Extract the [x, y] coordinate from the center of the cell holding the provided text.  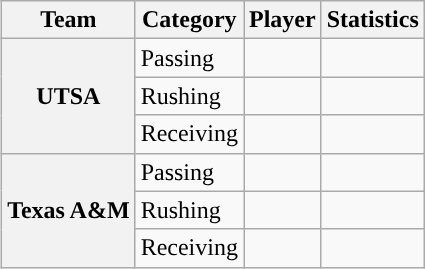
Texas A&M [69, 210]
UTSA [69, 96]
Team [69, 20]
Category [189, 20]
Player [283, 20]
Statistics [372, 20]
